Return the [X, Y] coordinate for the center point of the cell that contains the specified text.  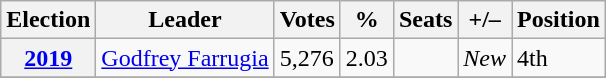
Election [48, 20]
Leader [185, 20]
+/– [485, 20]
Godfrey Farrugia [185, 58]
Seats [425, 20]
4th [559, 58]
New [485, 58]
2.03 [366, 58]
Votes [307, 20]
2019 [48, 58]
% [366, 20]
5,276 [307, 58]
Position [559, 20]
